Capture the cell that displays the provided text and extract its [x, y] central coordinate. 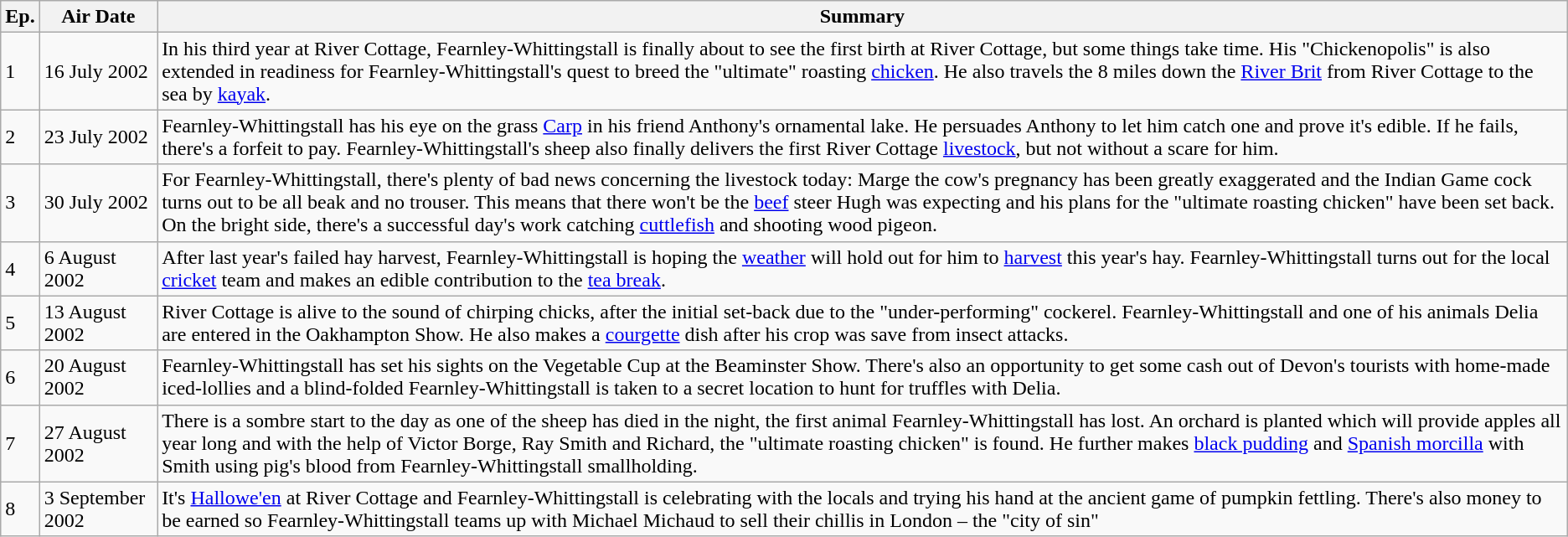
3 [20, 203]
Summary [863, 17]
6 [20, 377]
20 August 2002 [98, 377]
4 [20, 268]
5 [20, 323]
30 July 2002 [98, 203]
16 July 2002 [98, 71]
1 [20, 71]
Ep. [20, 17]
3 September 2002 [98, 509]
6 August 2002 [98, 268]
2 [20, 137]
Air Date [98, 17]
13 August 2002 [98, 323]
27 August 2002 [98, 443]
7 [20, 443]
23 July 2002 [98, 137]
8 [20, 509]
